Return the [x, y] coordinate for the center point of the cell that contains the specified text.  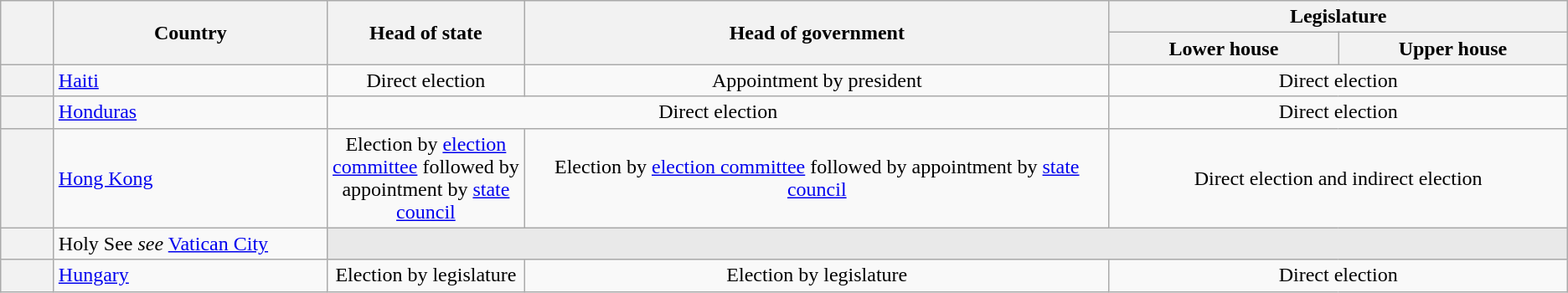
Direct election and indirect election [1338, 177]
Lower house [1224, 49]
Honduras [190, 112]
Hong Kong [190, 177]
Haiti [190, 80]
Head of state [426, 33]
Holy See see Vatican City [190, 244]
Upper house [1453, 49]
Hungary [190, 275]
Legislature [1338, 17]
Country [190, 33]
Head of government [817, 33]
Appointment by president [817, 80]
